Return the [X, Y] coordinate for the center point of the cell that contains the specified text.  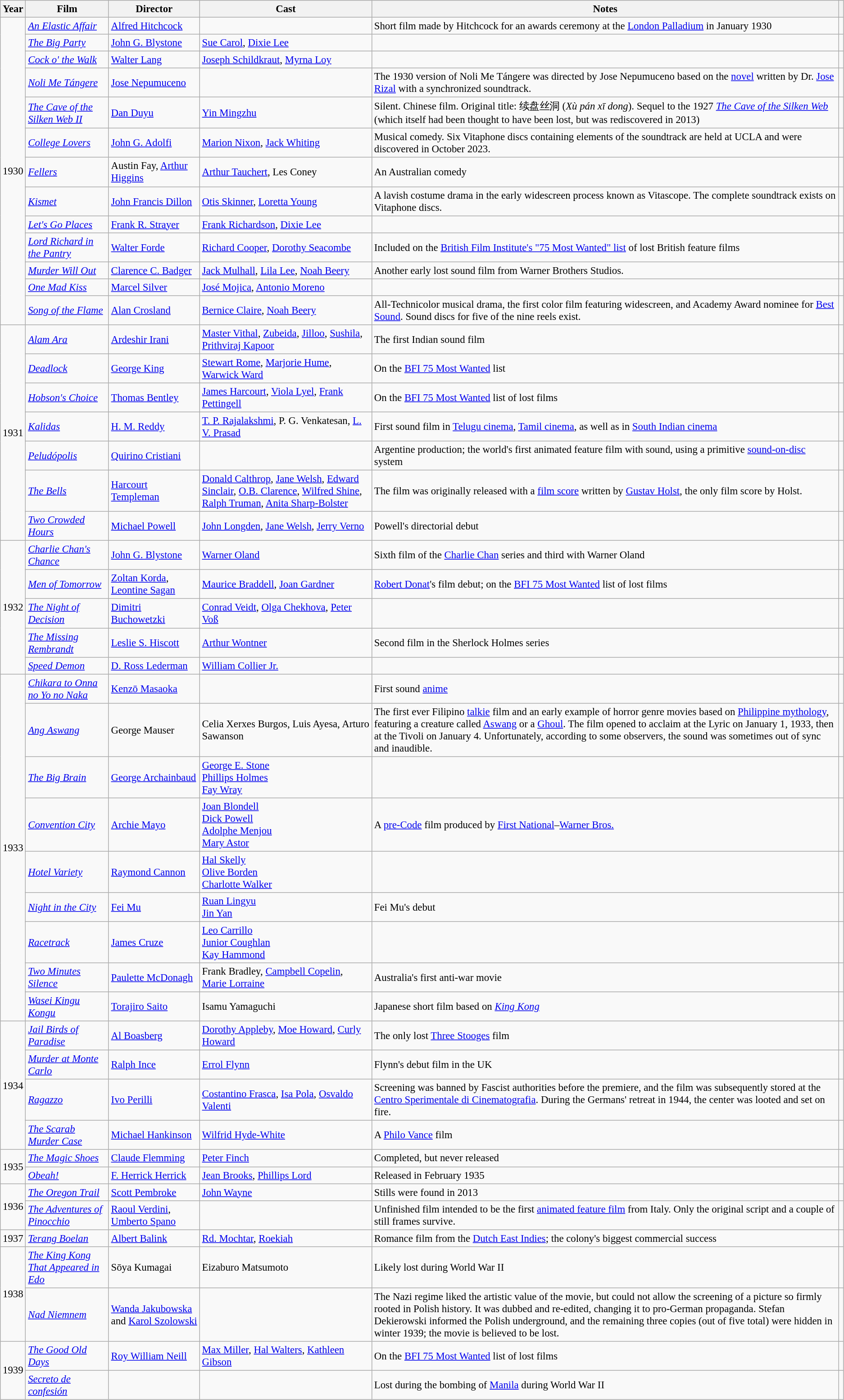
Song of the Flame [67, 310]
Ragazzo [67, 1100]
Completed, but never released [605, 1158]
The 1930 version of Noli Me Tángere was directed by Jose Nepumuceno based on the novel written by Dr. Jose Rizal with a synchronized soundtrack. [605, 83]
1930 [13, 171]
Walter Forde [154, 247]
An Elastic Affair [67, 26]
The Big Party [67, 43]
Arthur Tauchert, Les Coney [286, 172]
1938 [13, 1294]
Claude Flemming [154, 1158]
Austin Fay, Arthur Higgins [154, 172]
Ralph Ince [154, 1065]
Alan Crosland [154, 310]
Warner Oland [286, 555]
Hobson's Choice [67, 397]
Released in February 1935 [605, 1175]
Flynn's debut film in the UK [605, 1065]
Alfred Hitchcock [154, 26]
Albert Balink [154, 1238]
Zoltan Korda, Leontine Sagan [154, 584]
Raymond Cannon [154, 872]
Musical comedy. Six Vitaphone discs containing elements of the soundtrack are held at UCLA and were discovered in October 2023. [605, 143]
Chikara to Onna no Yo no Naka [67, 689]
1934 [13, 1085]
Frank Richardson, Dixie Lee [286, 224]
A Philo Vance film [605, 1136]
Peludópolis [67, 456]
1937 [13, 1238]
Joan BlondellDick Powell Adolphe MenjouMary Astor [286, 825]
Obeah! [67, 1175]
Japanese short film based on King Kong [605, 1007]
Archie Mayo [154, 825]
Stills were found in 2013 [605, 1192]
Marion Nixon, Jack Whiting [286, 143]
Murder Will Out [67, 270]
The Bells [67, 491]
Second film in the Sherlock Holmes series [605, 643]
First sound film in Telugu cinema, Tamil cinema, as well as in South Indian cinema [605, 427]
Stewart Rome, Marjorie Hume, Warwick Ward [286, 369]
Ardeshir Irani [154, 340]
Cast [286, 9]
Sōya Kumagai [154, 1268]
Michael Powell [154, 526]
College Lovers [67, 143]
Two Crowded Hours [67, 526]
Bernice Claire, Noah Beery [286, 310]
D. Ross Lederman [154, 666]
Nad Niemnem [67, 1315]
Director [154, 9]
The Good Old Days [67, 1356]
Arthur Wontner [286, 643]
Joseph Schildkraut, Myrna Loy [286, 60]
Quirino Cristiani [154, 456]
1933 [13, 848]
Paulette McDonagh [154, 978]
Robert Donat's film debut; on the BFI 75 Most Wanted list of lost films [605, 584]
Thomas Bentley [154, 397]
John Longden, Jane Welsh, Jerry Verno [286, 526]
Let's Go Places [67, 224]
Short film made by Hitchcock for an awards ceremony at the London Palladium in January 1930 [605, 26]
Secreto de confesión [67, 1385]
Speed Demon [67, 666]
Lord Richard in the Pantry [67, 247]
Lost during the bombing of Manila during World War II [605, 1385]
Kalidas [67, 427]
Terang Boelan [67, 1238]
Costantino Frasca, Isa Pola, Osvaldo Valenti [286, 1100]
Hal SkellyOlive Borden Charlotte Walker [286, 872]
Errol Flynn [286, 1065]
John G. Adolfi [154, 143]
Romance film from the Dutch East Indies; the colony's biggest commercial success [605, 1238]
Included on the British Film Institute's "75 Most Wanted" list of lost British feature films [605, 247]
Jail Birds of Paradise [67, 1035]
Deadlock [67, 369]
Kismet [67, 201]
F. Herrick Herrick [154, 1175]
Fei Mu's debut [605, 907]
Night in the City [67, 907]
Leslie S. Hiscott [154, 643]
Murder at Monte Carlo [67, 1065]
The Night of Decision [67, 614]
1932 [13, 607]
Wanda Jakubowska and Karol Szolowski [154, 1315]
Peter Finch [286, 1158]
Likely lost during World War II [605, 1268]
Argentine production; the world's first animated feature film with sound, using a primitive sound-on-disc system [605, 456]
Dorothy Appleby, Moe Howard, Curly Howard [286, 1035]
Rd. Mochtar, Roekiah [286, 1238]
The Missing Rembrandt [67, 643]
Dan Duyu [154, 113]
First sound anime [605, 689]
Eizaburo Matsumoto [286, 1268]
Cock o' the Walk [67, 60]
Frank R. Strayer [154, 224]
Al Boasberg [154, 1035]
T. P. Rajalakshmi, P. G. Venkatesan, L. V. Prasad [286, 427]
George Mauser [154, 730]
José Mojica, Antonio Moreno [286, 287]
The Cave of the Silken Web II [67, 113]
Walter Lang [154, 60]
Richard Cooper, Dorothy Seacombe [286, 247]
Unfinished film intended to be the first animated feature film from Italy. Only the original script and a couple of still frames survive. [605, 1215]
Powell's directorial debut [605, 526]
Hotel Variety [67, 872]
Ang Aswang [67, 730]
Ruan LingyuJin Yan [286, 907]
Fei Mu [154, 907]
The first Indian sound film [605, 340]
Master Vithal, Zubeida, Jilloo, Sushila, Prithviraj Kapoor [286, 340]
Torajiro Saito [154, 1007]
One Mad Kiss [67, 287]
Celia Xerxes Burgos, Luis Ayesa, Arturo Sawanson [286, 730]
Jean Brooks, Phillips Lord [286, 1175]
Roy William Neill [154, 1356]
William Collier Jr. [286, 666]
Harcourt Templeman [154, 491]
James Cruze [154, 942]
Leo CarrilloJunior Coughlan Kay Hammond [286, 942]
Australia's first anti-war movie [605, 978]
Racetrack [67, 942]
H. M. Reddy [154, 427]
Yin Mingzhu [286, 113]
On the BFI 75 Most Wanted list [605, 369]
Jose Nepumuceno [154, 83]
1936 [13, 1207]
A lavish costume drama in the early widescreen process known as Vitascope. The complete soundtrack exists on Vitaphone discs. [605, 201]
Film [67, 9]
Alam Ara [67, 340]
Two Minutes Silence [67, 978]
Jack Mulhall, Lila Lee, Noah Beery [286, 270]
Ivo Perilli [154, 1100]
Year [13, 9]
Raoul Verdini, Umberto Spano [154, 1215]
1935 [13, 1167]
Marcel Silver [154, 287]
John Francis Dillon [154, 201]
The Scarab Murder Case [67, 1136]
Michael Hankinson [154, 1136]
George Archainbaud [154, 777]
Otis Skinner, Loretta Young [286, 201]
The only lost Three Stooges film [605, 1035]
The Magic Shoes [67, 1158]
Charlie Chan's Chance [67, 555]
Scott Pembroke [154, 1192]
Noli Me Tángere [67, 83]
Conrad Veidt, Olga Chekhova, Peter Voß [286, 614]
Maurice Braddell, Joan Gardner [286, 584]
The Oregon Trail [67, 1192]
Wasei Kingu Kongu [67, 1007]
Isamu Yamaguchi [286, 1007]
George E. StonePhillips HolmesFay Wray [286, 777]
John Wayne [286, 1192]
The film was originally released with a film score written by Gustav Holst, the only film score by Holst. [605, 491]
George King [154, 369]
Notes [605, 9]
Dimitri Buchowetzki [154, 614]
Fellers [67, 172]
Men of Tomorrow [67, 584]
Sixth film of the Charlie Chan series and third with Warner Oland [605, 555]
Wilfrid Hyde-White [286, 1136]
Donald Calthrop, Jane Welsh, Edward Sinclair, O.B. Clarence, Wilfred Shine, Ralph Truman, Anita Sharp-Bolster [286, 491]
James Harcourt, Viola Lyel, Frank Pettingell [286, 397]
The Big Brain [67, 777]
Convention City [67, 825]
Max Miller, Hal Walters, Kathleen Gibson [286, 1356]
An Australian comedy [605, 172]
The King Kong That Appeared in Edo [67, 1268]
1939 [13, 1371]
A pre-Code film produced by First National–Warner Bros. [605, 825]
The Adventures of Pinocchio [67, 1215]
Sue Carol, Dixie Lee [286, 43]
1931 [13, 433]
Clarence C. Badger [154, 270]
Frank Bradley, Campbell Copelin, Marie Lorraine [286, 978]
Another early lost sound film from Warner Brothers Studios. [605, 270]
Kenzō Masaoka [154, 689]
